For the text-containing cell, return its midpoint in (X, Y) coordinate format. 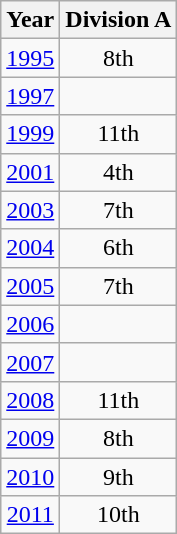
1997 (30, 96)
2005 (30, 286)
2006 (30, 324)
10th (118, 515)
2010 (30, 477)
6th (118, 248)
2003 (30, 210)
Year (30, 20)
1999 (30, 134)
2007 (30, 362)
9th (118, 477)
Division A (118, 20)
2009 (30, 438)
2008 (30, 400)
2001 (30, 172)
1995 (30, 58)
2011 (30, 515)
4th (118, 172)
2004 (30, 248)
